From the cell containing the given text, extract its center point as (X, Y) coordinate. 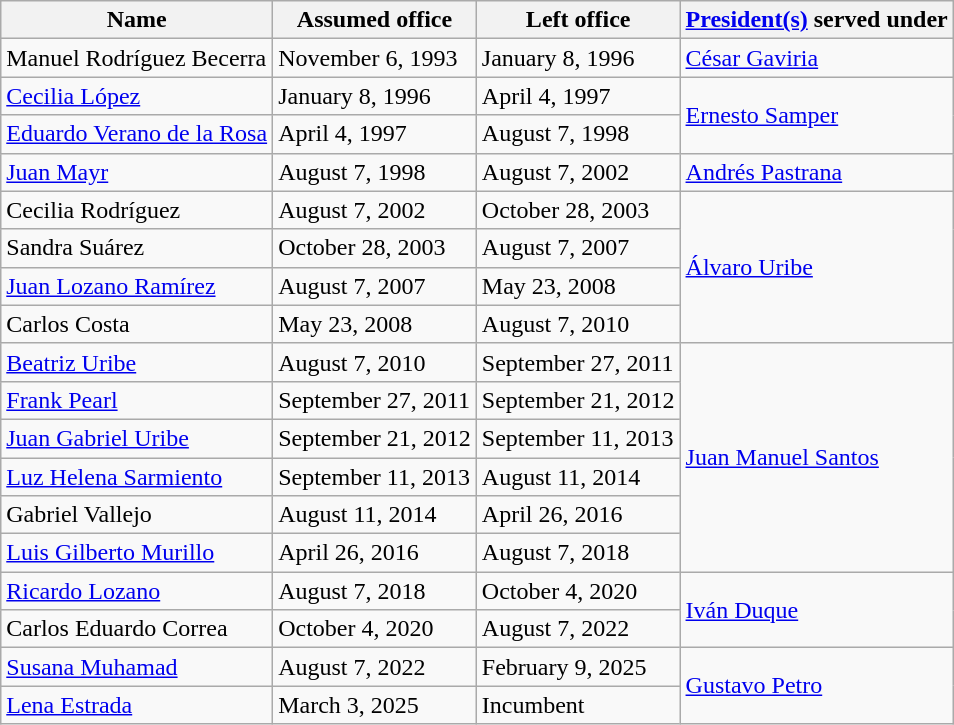
Andrés Pastrana (816, 172)
Assumed office (375, 20)
Frank Pearl (137, 400)
Juan Mayr (137, 172)
March 3, 2025 (375, 705)
Susana Muhamad (137, 667)
Iván Duque (816, 610)
César Gaviria (816, 58)
Juan Lozano Ramírez (137, 286)
Sandra Suárez (137, 248)
Álvaro Uribe (816, 267)
Carlos Eduardo Correa (137, 629)
Juan Manuel Santos (816, 457)
Left office (578, 20)
Cecilia López (137, 96)
Juan Gabriel Uribe (137, 438)
Manuel Rodríguez Becerra (137, 58)
Gabriel Vallejo (137, 515)
Incumbent (578, 705)
President(s) served under (816, 20)
Luis Gilberto Murillo (137, 553)
Beatriz Uribe (137, 362)
Ernesto Samper (816, 115)
Lena Estrada (137, 705)
February 9, 2025 (578, 667)
Eduardo Verano de la Rosa (137, 134)
Luz Helena Sarmiento (137, 477)
November 6, 1993 (375, 58)
Carlos Costa (137, 324)
Gustavo Petro (816, 686)
Name (137, 20)
Cecilia Rodríguez (137, 210)
Ricardo Lozano (137, 591)
